Return [x, y] of the center of cell containing provided text 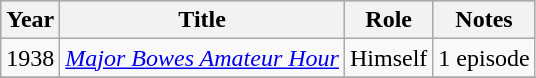
Himself [388, 58]
Title [202, 20]
Major Bowes Amateur Hour [202, 58]
1 episode [484, 58]
Role [388, 20]
1938 [30, 58]
Year [30, 20]
Notes [484, 20]
